Output the [x, y] coordinate of the center of the cell containing the given text.  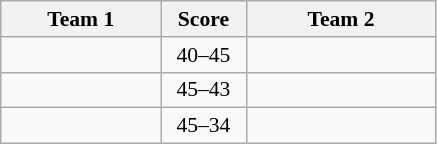
Score [204, 19]
45–43 [204, 90]
40–45 [204, 55]
Team 2 [341, 19]
Team 1 [81, 19]
45–34 [204, 126]
